From the cell containing the given text, extract its center point as (x, y) coordinate. 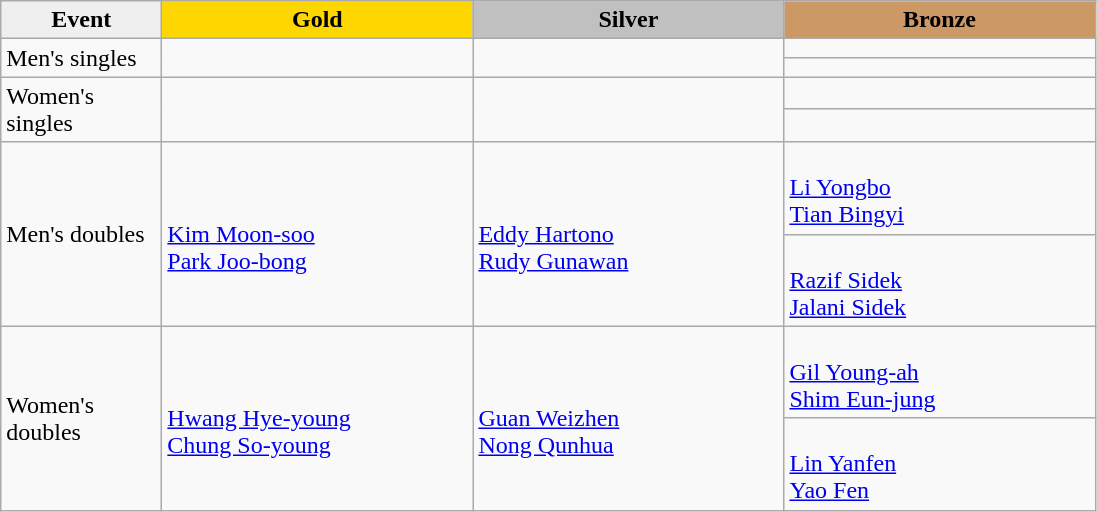
Hwang Hye-youngChung So-young (318, 418)
Guan WeizhenNong Qunhua (628, 418)
Gil Young-ahShim Eun-jung (940, 372)
Li YongboTian Bingyi (940, 188)
Women's doubles (82, 418)
Kim Moon-sooPark Joo-bong (318, 234)
Bronze (940, 20)
Event (82, 20)
Eddy HartonoRudy Gunawan (628, 234)
Gold (318, 20)
Men's doubles (82, 234)
Silver (628, 20)
Women's singles (82, 110)
Lin YanfenYao Fen (940, 464)
Razif SidekJalani Sidek (940, 280)
Men's singles (82, 58)
